Determine the (x, y) coordinate at the center of the cell enclosing the given text.  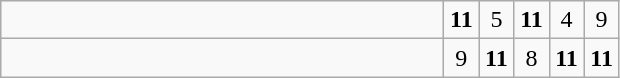
5 (496, 20)
4 (566, 20)
8 (532, 58)
